Scan for the cell matching the given text and deliver its [X, Y] coordinate at center. 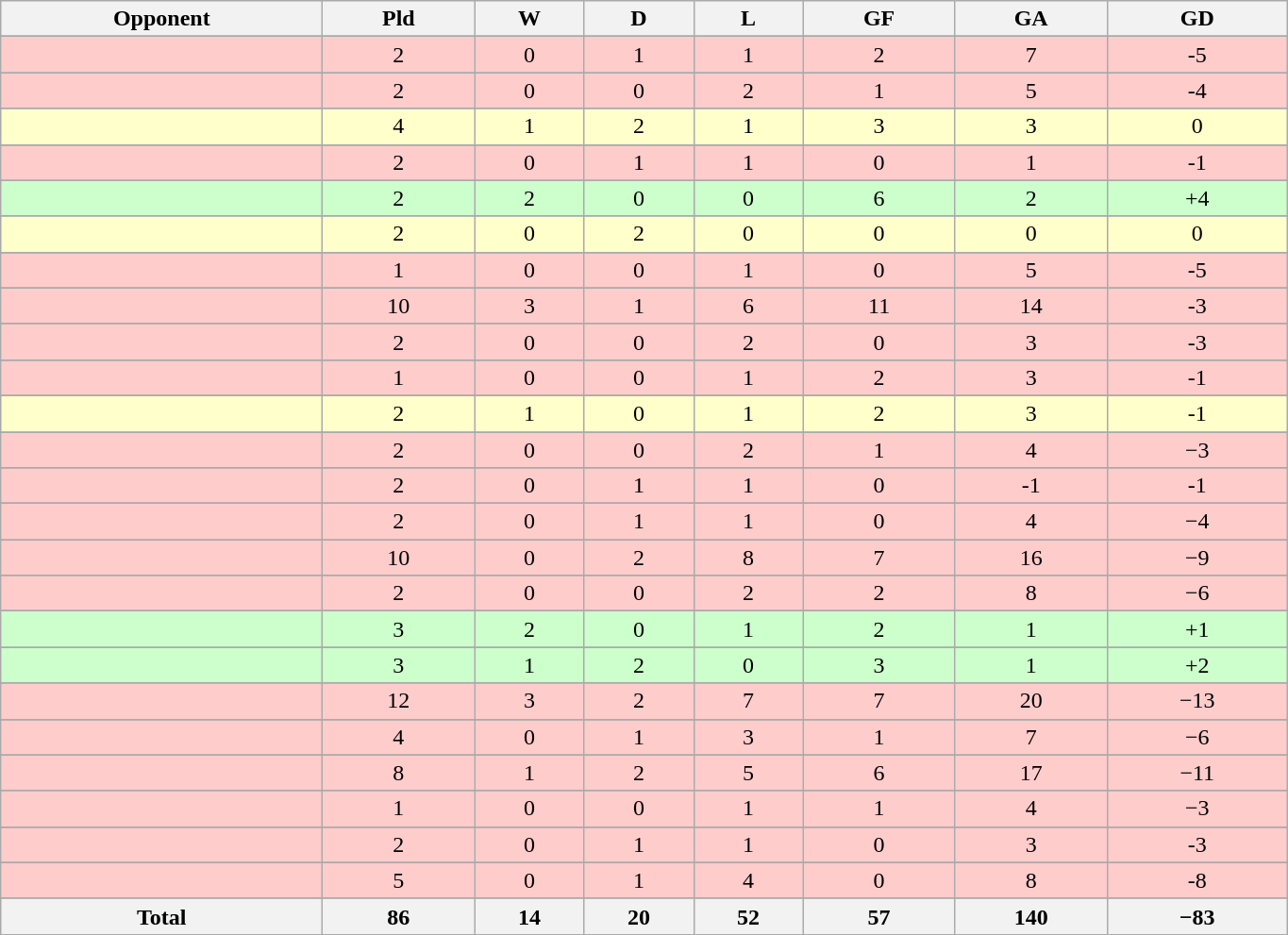
−11 [1196, 773]
W [529, 19]
GA [1030, 19]
Total [162, 916]
17 [1030, 773]
+1 [1196, 629]
86 [398, 916]
52 [748, 916]
Pld [398, 19]
−83 [1196, 916]
L [748, 19]
−4 [1196, 522]
GD [1196, 19]
57 [879, 916]
−9 [1196, 558]
12 [398, 701]
140 [1030, 916]
Opponent [162, 19]
-4 [1196, 91]
GF [879, 19]
+2 [1196, 665]
+4 [1196, 198]
16 [1030, 558]
11 [879, 306]
−13 [1196, 701]
D [639, 19]
-8 [1196, 880]
